Search for the cell housing the specified text and yield its [X, Y] center coordinate. 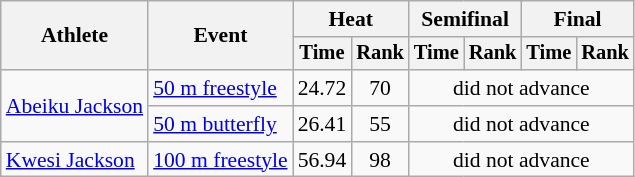
26.41 [322, 124]
Athlete [74, 36]
Final [577, 19]
Heat [351, 19]
50 m butterfly [220, 124]
55 [380, 124]
70 [380, 88]
Event [220, 36]
Semifinal [465, 19]
50 m freestyle [220, 88]
24.72 [322, 88]
Abeiku Jackson [74, 106]
